From the cell containing the given text, extract its center point as [X, Y] coordinate. 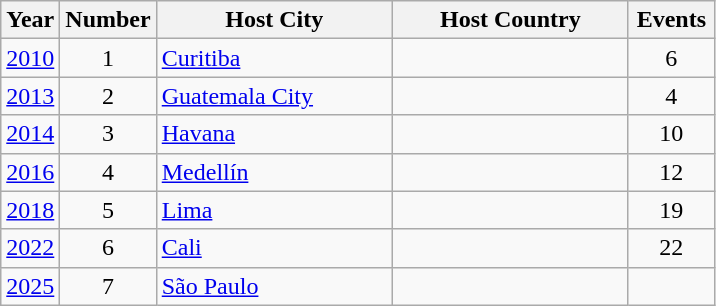
Host Country [510, 20]
Havana [274, 134]
22 [671, 248]
Medellín [274, 172]
3 [108, 134]
2 [108, 96]
Curitiba [274, 58]
Year [30, 20]
7 [108, 286]
Events [671, 20]
5 [108, 210]
19 [671, 210]
10 [671, 134]
Number [108, 20]
2022 [30, 248]
2013 [30, 96]
12 [671, 172]
2018 [30, 210]
2014 [30, 134]
2025 [30, 286]
2016 [30, 172]
2010 [30, 58]
São Paulo [274, 286]
Guatemala City [274, 96]
Lima [274, 210]
Host City [274, 20]
1 [108, 58]
Cali [274, 248]
